Determine the [x, y] coordinate at the center of the cell enclosing the given text.  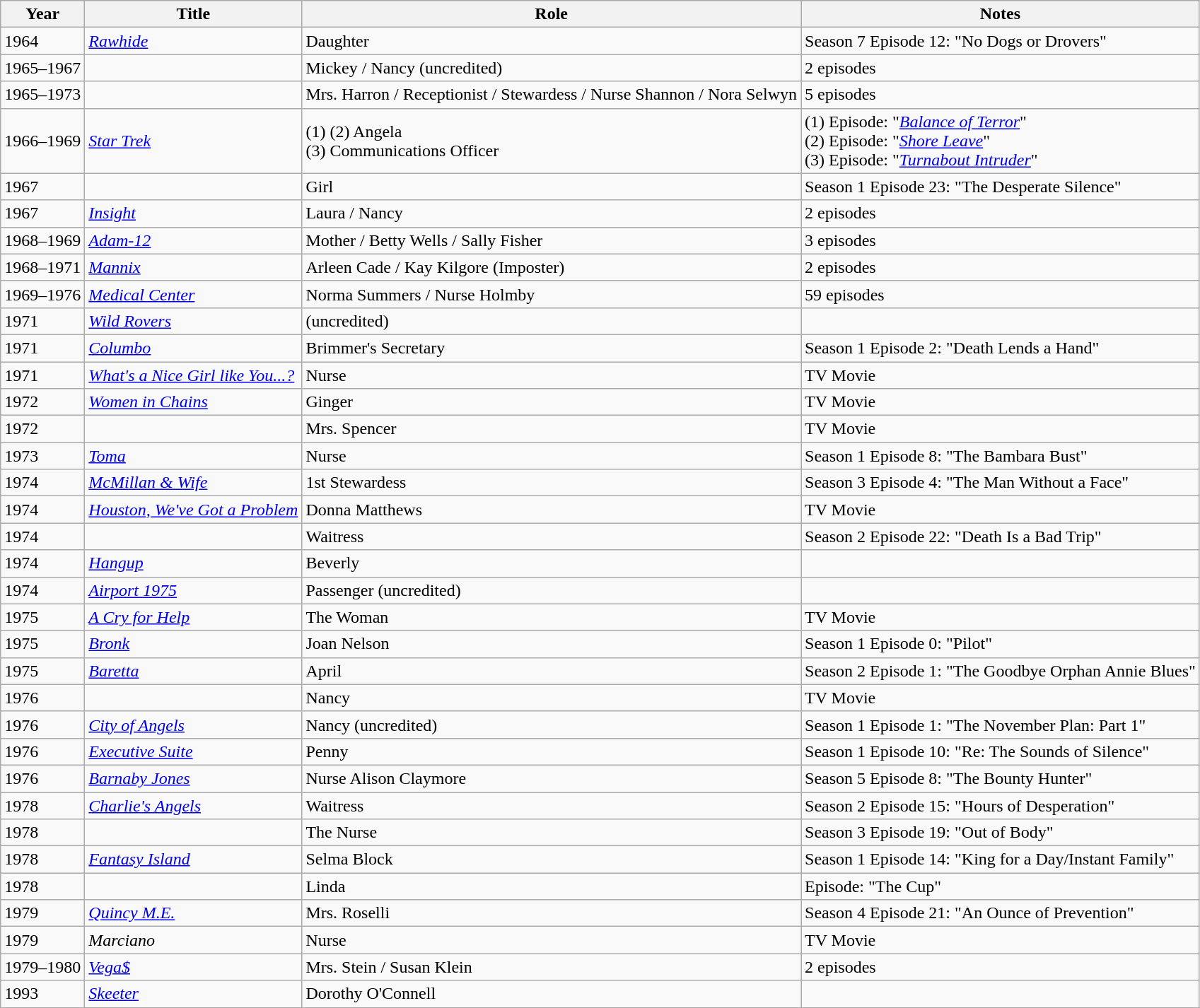
Season 1 Episode 0: "Pilot" [1000, 644]
(1) (2) Angela(3) Communications Officer [552, 141]
Season 7 Episode 12: "No Dogs or Drovers" [1000, 41]
Selma Block [552, 860]
Dorothy O'Connell [552, 994]
Mrs. Stein / Susan Klein [552, 967]
1966–1969 [42, 141]
Nancy [552, 698]
1965–1967 [42, 68]
Women in Chains [194, 402]
Mannix [194, 267]
1973 [42, 456]
Ginger [552, 402]
Season 4 Episode 21: "An Ounce of Prevention" [1000, 913]
Airport 1975 [194, 590]
Toma [194, 456]
Daughter [552, 41]
Linda [552, 886]
1968–1971 [42, 267]
Arleen Cade / Kay Kilgore (Imposter) [552, 267]
1964 [42, 41]
Marciano [194, 940]
Episode: "The Cup" [1000, 886]
Baretta [194, 671]
Girl [552, 187]
59 episodes [1000, 294]
Season 1 Episode 8: "The Bambara Bust" [1000, 456]
Barnaby Jones [194, 778]
(1) Episode: "Balance of Terror"(2) Episode: "Shore Leave"(3) Episode: "Turnabout Intruder" [1000, 141]
1968–1969 [42, 240]
3 episodes [1000, 240]
Nurse Alison Claymore [552, 778]
Donna Matthews [552, 510]
Beverly [552, 563]
Brimmer's Secretary [552, 348]
Adam-12 [194, 240]
Laura / Nancy [552, 213]
Role [552, 14]
1993 [42, 994]
Nancy (uncredited) [552, 725]
Mrs. Harron / Receptionist / Stewardess / Nurse Shannon / Nora Selwyn [552, 95]
Mrs. Roselli [552, 913]
Columbo [194, 348]
McMillan & Wife [194, 483]
Executive Suite [194, 751]
Star Trek [194, 141]
Skeeter [194, 994]
Quincy M.E. [194, 913]
(uncredited) [552, 321]
Rawhide [194, 41]
Penny [552, 751]
Season 3 Episode 19: "Out of Body" [1000, 833]
Season 3 Episode 4: "The Man Without a Face" [1000, 483]
Season 1 Episode 10: "Re: The Sounds of Silence" [1000, 751]
5 episodes [1000, 95]
1969–1976 [42, 294]
Mother / Betty Wells / Sally Fisher [552, 240]
Vega$ [194, 967]
1965–1973 [42, 95]
Season 2 Episode 1: "The Goodbye Orphan Annie Blues" [1000, 671]
Passenger (uncredited) [552, 590]
Fantasy Island [194, 860]
Hangup [194, 563]
The Nurse [552, 833]
Houston, We've Got a Problem [194, 510]
Charlie's Angels [194, 805]
Year [42, 14]
A Cry for Help [194, 617]
1979–1980 [42, 967]
What's a Nice Girl like You...? [194, 375]
Season 1 Episode 14: "King for a Day/Instant Family" [1000, 860]
Season 2 Episode 22: "Death Is a Bad Trip" [1000, 537]
Joan Nelson [552, 644]
Wild Rovers [194, 321]
Season 1 Episode 1: "The November Plan: Part 1" [1000, 725]
Medical Center [194, 294]
The Woman [552, 617]
1st Stewardess [552, 483]
Notes [1000, 14]
Mickey / Nancy (uncredited) [552, 68]
Season 1 Episode 2: "Death Lends a Hand" [1000, 348]
City of Angels [194, 725]
Season 5 Episode 8: "The Bounty Hunter" [1000, 778]
April [552, 671]
Norma Summers / Nurse Holmby [552, 294]
Mrs. Spencer [552, 429]
Season 1 Episode 23: "The Desperate Silence" [1000, 187]
Insight [194, 213]
Season 2 Episode 15: "Hours of Desperation" [1000, 805]
Title [194, 14]
Bronk [194, 644]
